From the cell containing the given text, extract its center point as [X, Y] coordinate. 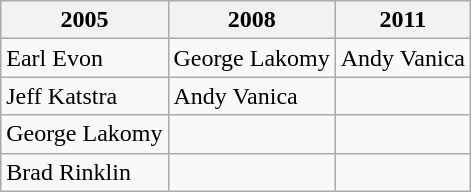
Brad Rinklin [84, 172]
2005 [84, 20]
2008 [252, 20]
Earl Evon [84, 58]
2011 [402, 20]
Jeff Katstra [84, 96]
